Find where the given text appears and provide that cell's center as [X, Y] coordinate. 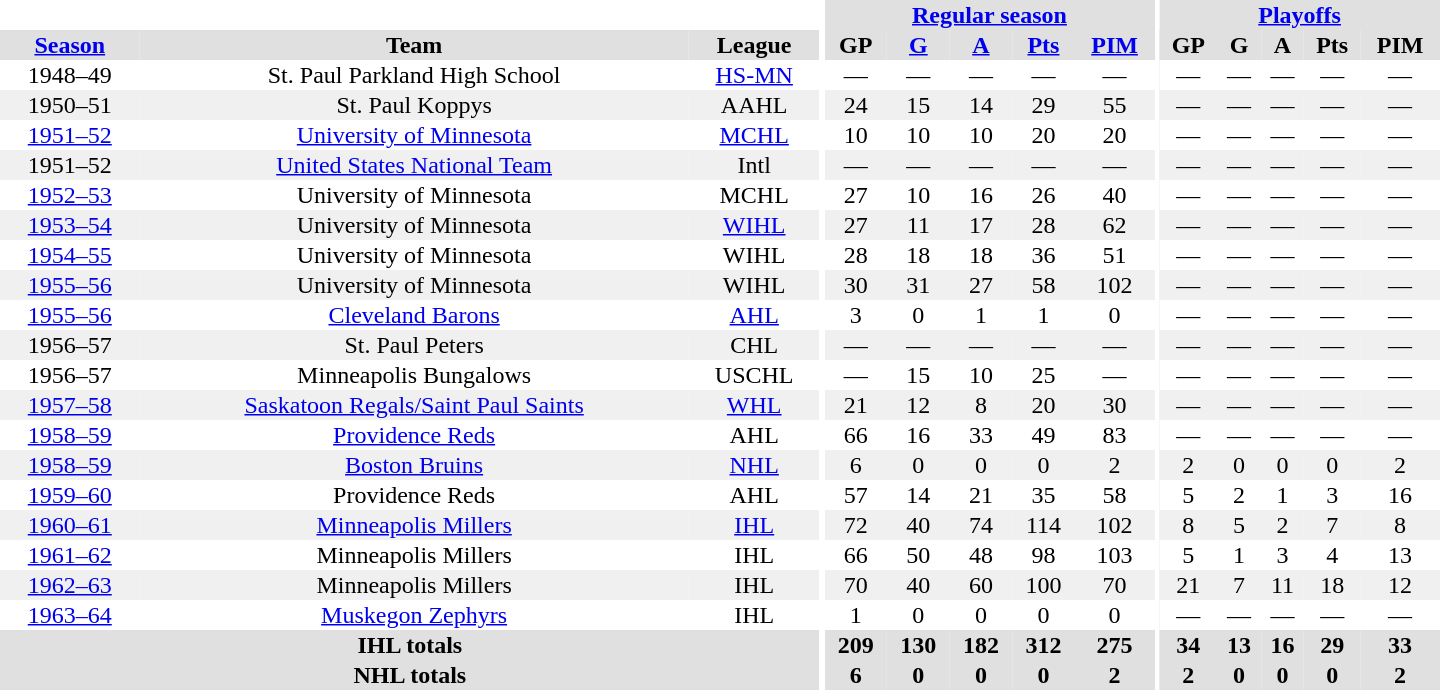
1961–62 [70, 555]
League [754, 45]
34 [1188, 645]
60 [982, 585]
17 [982, 225]
Intl [754, 165]
St. Paul Parkland High School [414, 75]
United States National Team [414, 165]
114 [1044, 525]
49 [1044, 435]
HS-MN [754, 75]
100 [1044, 585]
4 [1332, 555]
50 [918, 555]
83 [1115, 435]
1950–51 [70, 105]
NHL totals [410, 675]
55 [1115, 105]
31 [918, 285]
1954–55 [70, 255]
209 [856, 645]
48 [982, 555]
1953–54 [70, 225]
1963–64 [70, 615]
103 [1115, 555]
Season [70, 45]
1957–58 [70, 405]
312 [1044, 645]
57 [856, 495]
Minneapolis Bungalows [414, 375]
Cleveland Barons [414, 315]
St. Paul Koppys [414, 105]
24 [856, 105]
IHL totals [410, 645]
62 [1115, 225]
35 [1044, 495]
1962–63 [70, 585]
Muskegon Zephyrs [414, 615]
St. Paul Peters [414, 345]
130 [918, 645]
51 [1115, 255]
98 [1044, 555]
Saskatoon Regals/Saint Paul Saints [414, 405]
26 [1044, 195]
Playoffs [1300, 15]
USCHL [754, 375]
1960–61 [70, 525]
NHL [754, 465]
Regular season [990, 15]
1959–60 [70, 495]
36 [1044, 255]
1952–53 [70, 195]
72 [856, 525]
1948–49 [70, 75]
25 [1044, 375]
275 [1115, 645]
WHL [754, 405]
Team [414, 45]
CHL [754, 345]
Boston Bruins [414, 465]
74 [982, 525]
AAHL [754, 105]
182 [982, 645]
